Identify which cell holds the provided text, then report its (X, Y) central coordinate. 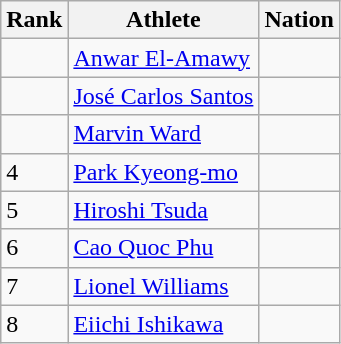
4 (34, 172)
José Carlos Santos (164, 96)
Hiroshi Tsuda (164, 210)
Marvin Ward (164, 134)
Eiichi Ishikawa (164, 324)
Park Kyeong-mo (164, 172)
Rank (34, 20)
Nation (299, 20)
Athlete (164, 20)
6 (34, 248)
Cao Quoc Phu (164, 248)
Lionel Williams (164, 286)
7 (34, 286)
Anwar El-Amawy (164, 58)
5 (34, 210)
8 (34, 324)
